Search for the cell housing the specified text and yield its (x, y) center coordinate. 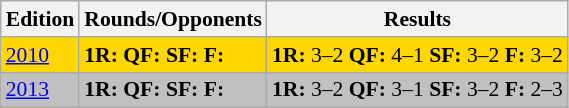
Rounds/Opponents (173, 19)
2010 (40, 55)
Results (418, 19)
1R: 3–2 QF: 4–1 SF: 3–2 F: 3–2 (418, 55)
Edition (40, 19)
2013 (40, 90)
1R: 3–2 QF: 3–1 SF: 3–2 F: 2–3 (418, 90)
